Return the (X, Y) coordinate for the center point of the cell that contains the specified text.  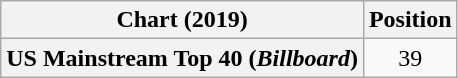
Position (410, 20)
US Mainstream Top 40 (Billboard) (182, 58)
39 (410, 58)
Chart (2019) (182, 20)
